Pinpoint the cell where the given text exists, returning its (X, Y) midpoint coordinate. 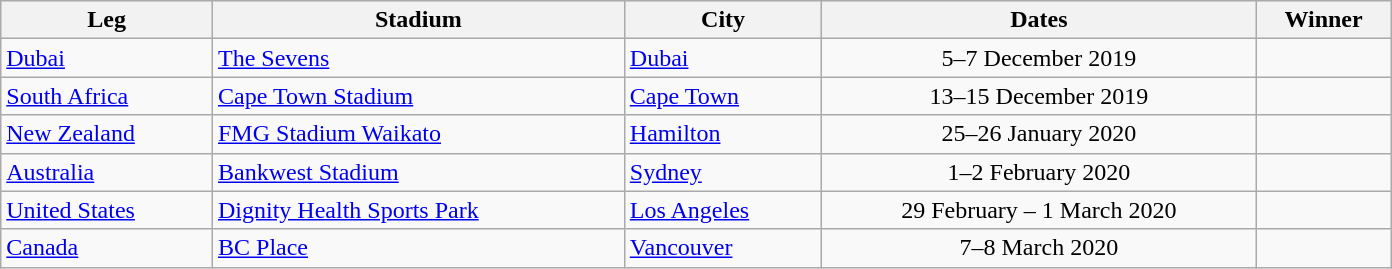
Bankwest Stadium (418, 172)
Leg (107, 20)
Stadium (418, 20)
Los Angeles (723, 210)
29 February – 1 March 2020 (1039, 210)
City (723, 20)
1–2 February 2020 (1039, 172)
The Sevens (418, 58)
13–15 December 2019 (1039, 96)
Dignity Health Sports Park (418, 210)
BC Place (418, 248)
Dates (1039, 20)
Canada (107, 248)
25–26 January 2020 (1039, 134)
Winner (1324, 20)
7–8 March 2020 (1039, 248)
Cape Town (723, 96)
United States (107, 210)
Cape Town Stadium (418, 96)
New Zealand (107, 134)
Hamilton (723, 134)
South Africa (107, 96)
FMG Stadium Waikato (418, 134)
Australia (107, 172)
5–7 December 2019 (1039, 58)
Vancouver (723, 248)
Sydney (723, 172)
